Provide the (x, y) coordinate of the cell's center where the given text is located.  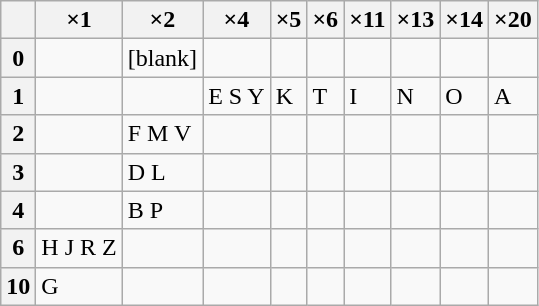
F M V (162, 134)
0 (18, 58)
H J R Z (79, 248)
I (368, 96)
B P (162, 210)
×5 (288, 20)
E S Y (237, 96)
10 (18, 286)
×6 (326, 20)
1 (18, 96)
K (288, 96)
D L (162, 172)
A (514, 96)
T (326, 96)
×14 (464, 20)
4 (18, 210)
×13 (416, 20)
3 (18, 172)
2 (18, 134)
×1 (79, 20)
6 (18, 248)
G (79, 286)
×20 (514, 20)
×4 (237, 20)
×2 (162, 20)
×11 (368, 20)
[blank] (162, 58)
N (416, 96)
O (464, 96)
